Output the (x, y) coordinate of the center of the cell containing the given text.  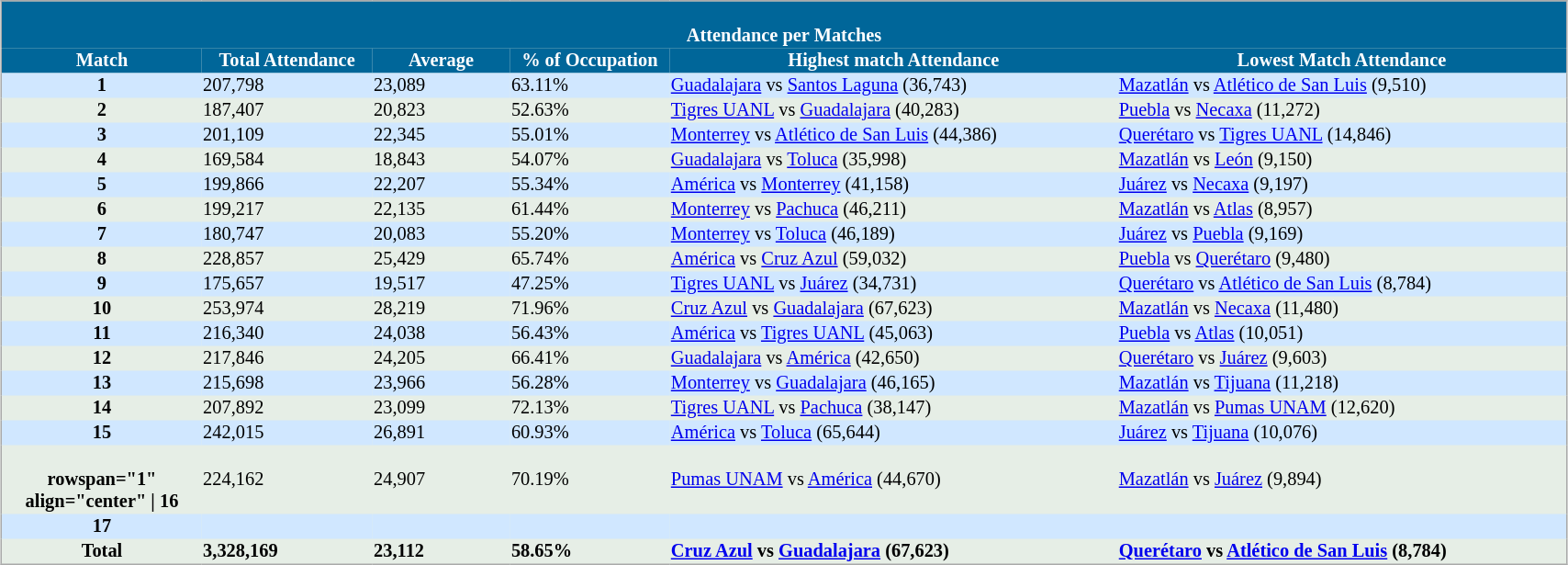
253,974 (287, 309)
26,891 (442, 434)
207,892 (287, 408)
228,857 (287, 259)
65.74% (589, 259)
20,823 (442, 110)
22,207 (442, 186)
3 (102, 136)
Puebla vs Necaxa (11,272) (1342, 110)
54.07% (589, 160)
Tigres UANL vs Juárez (34,731) (893, 285)
América vs Cruz Azul (59,032) (893, 259)
23,099 (442, 408)
Average (442, 61)
66.41% (589, 358)
217,846 (287, 358)
70.19% (589, 480)
Mazatlán vs Atlético de San Luis (9,510) (1342, 86)
10 (102, 309)
58.65% (589, 551)
71.96% (589, 309)
3,328,169 (287, 551)
Mazatlán vs Necaxa (11,480) (1342, 309)
13 (102, 384)
Mazatlán vs Atlas (8,957) (1342, 209)
14 (102, 408)
187,407 (287, 110)
Total (102, 551)
Puebla vs Querétaro (9,480) (1342, 259)
% of Occupation (589, 61)
Monterrey vs Toluca (46,189) (893, 235)
Guadalajara vs América (42,650) (893, 358)
55.01% (589, 136)
Juárez vs Necaxa (9,197) (1342, 186)
2 (102, 110)
América vs Monterrey (41,158) (893, 186)
Highest match Attendance (893, 61)
Mazatlán vs Tijuana (11,218) (1342, 384)
América vs Tigres UANL (45,063) (893, 334)
55.20% (589, 235)
56.43% (589, 334)
22,345 (442, 136)
47.25% (589, 285)
Guadalajara vs Santos Laguna (36,743) (893, 86)
Mazatlán vs León (9,150) (1342, 160)
11 (102, 334)
20,083 (442, 235)
Lowest Match Attendance (1342, 61)
Monterrey vs Pachuca (46,211) (893, 209)
8 (102, 259)
207,798 (287, 86)
6 (102, 209)
18,843 (442, 160)
1 (102, 86)
201,109 (287, 136)
72.13% (589, 408)
Juárez vs Puebla (9,169) (1342, 235)
23,089 (442, 86)
9 (102, 285)
Juárez vs Tijuana (10,076) (1342, 434)
5 (102, 186)
25,429 (442, 259)
28,219 (442, 309)
169,584 (287, 160)
12 (102, 358)
Tigres UANL vs Guadalajara (40,283) (893, 110)
60.93% (589, 434)
180,747 (287, 235)
24,907 (442, 480)
56.28% (589, 384)
216,340 (287, 334)
Attendance per Matches (784, 25)
Querétaro vs Tigres UANL (14,846) (1342, 136)
199,866 (287, 186)
24,038 (442, 334)
Monterrey vs Atlético de San Luis (44,386) (893, 136)
63.11% (589, 86)
23,112 (442, 551)
Puebla vs Atlas (10,051) (1342, 334)
22,135 (442, 209)
55.34% (589, 186)
15 (102, 434)
Mazatlán vs Juárez (9,894) (1342, 480)
7 (102, 235)
rowspan="1" align="center" | 16 (102, 480)
242,015 (287, 434)
Tigres UANL vs Pachuca (38,147) (893, 408)
Querétaro vs Juárez (9,603) (1342, 358)
Mazatlán vs Pumas UNAM (12,620) (1342, 408)
Pumas UNAM vs América (44,670) (893, 480)
Match (102, 61)
América vs Toluca (65,644) (893, 434)
19,517 (442, 285)
Guadalajara vs Toluca (35,998) (893, 160)
Monterrey vs Guadalajara (46,165) (893, 384)
175,657 (287, 285)
23,966 (442, 384)
4 (102, 160)
61.44% (589, 209)
Total Attendance (287, 61)
215,698 (287, 384)
52.63% (589, 110)
17 (102, 527)
224,162 (287, 480)
199,217 (287, 209)
24,205 (442, 358)
